Pinpoint the cell where the given text exists, returning its (x, y) midpoint coordinate. 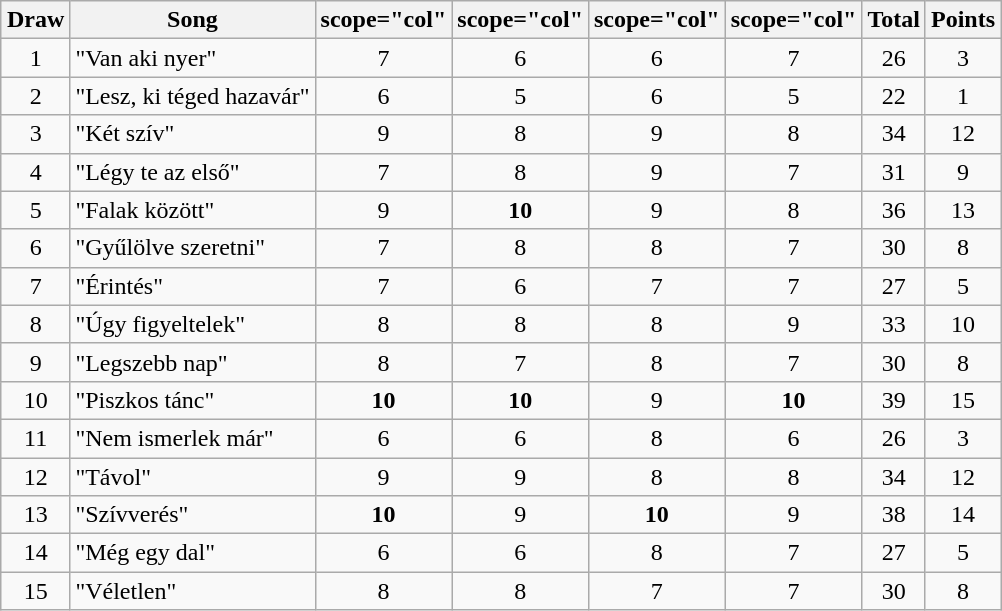
"Gyűlölve szeretni" (192, 248)
Points (962, 20)
"Nem ismerlek már" (192, 438)
4 (35, 172)
"Falak között" (192, 210)
22 (894, 96)
"Légy te az első" (192, 172)
33 (894, 324)
39 (894, 400)
Draw (35, 20)
"Lesz, ki téged hazavár" (192, 96)
"Két szív" (192, 134)
"Távol" (192, 477)
31 (894, 172)
"Úgy figyeltelek" (192, 324)
"Véletlen" (192, 591)
"Szívverés" (192, 515)
"Van aki nyer" (192, 58)
Song (192, 20)
11 (35, 438)
Total (894, 20)
"Piszkos tánc" (192, 400)
"Érintés" (192, 286)
"Legszebb nap" (192, 362)
36 (894, 210)
38 (894, 515)
"Még egy dal" (192, 553)
2 (35, 96)
